Scan for the cell matching the given text and deliver its (X, Y) coordinate at center. 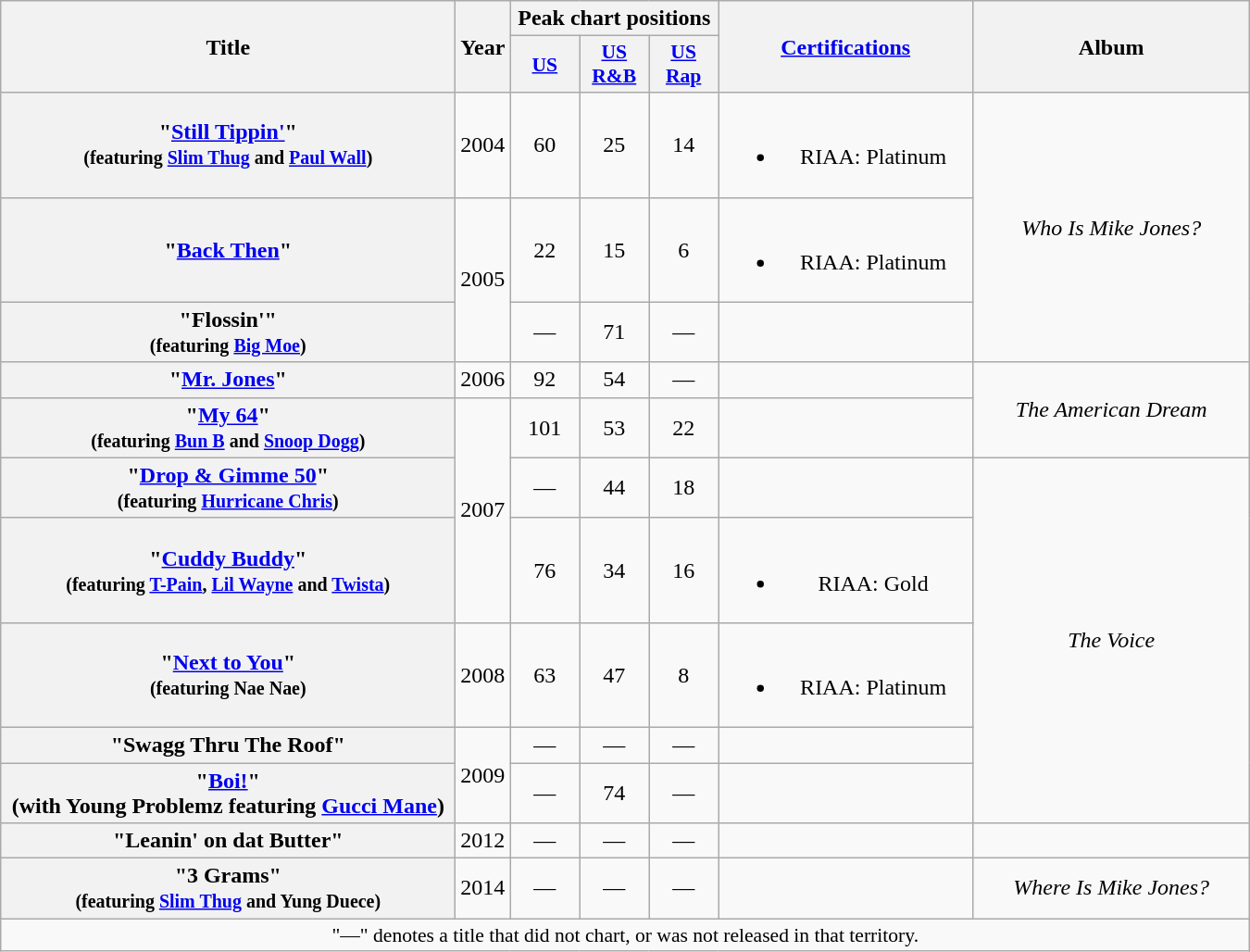
"Mr. Jones" (228, 380)
25 (615, 144)
"Flossin'"(featuring Big Moe) (228, 332)
101 (544, 428)
The American Dream (1111, 409)
18 (683, 487)
2008 (483, 674)
"Leanin' on dat Butter" (228, 841)
34 (615, 570)
76 (544, 570)
53 (615, 428)
71 (615, 332)
8 (683, 674)
"Cuddy Buddy"(featuring T-Pain, Lil Wayne and Twista) (228, 570)
Certifications (846, 46)
"Drop & Gimme 50"(featuring Hurricane Chris) (228, 487)
Album (1111, 46)
US (544, 65)
44 (615, 487)
Where Is Mike Jones? (1111, 889)
54 (615, 380)
2012 (483, 841)
2004 (483, 144)
Year (483, 46)
6 (683, 250)
Who Is Mike Jones? (1111, 228)
RIAA: Gold (846, 570)
The Voice (1111, 640)
92 (544, 380)
"Boi!"(with Young Problemz featuring Gucci Mane) (228, 793)
"My 64"(featuring Bun B and Snoop Dogg) (228, 428)
63 (544, 674)
"Still Tippin'"(featuring Slim Thug and Paul Wall) (228, 144)
"Back Then" (228, 250)
2005 (483, 280)
16 (683, 570)
15 (615, 250)
14 (683, 144)
2009 (483, 774)
47 (615, 674)
US R&B (615, 65)
"3 Grams"(featuring Slim Thug and Yung Duece) (228, 889)
74 (615, 793)
"Swagg Thru The Roof" (228, 745)
"—" denotes a title that did not chart, or was not released in that territory. (626, 935)
60 (544, 144)
US Rap (683, 65)
Peak chart positions (615, 19)
Title (228, 46)
2014 (483, 889)
2007 (483, 509)
2006 (483, 380)
"Next to You"(featuring Nae Nae) (228, 674)
